Return the (x, y) coordinate for the center point of the cell that contains the specified text.  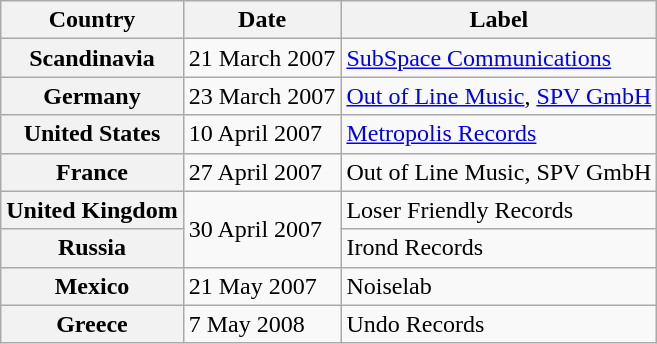
Metropolis Records (499, 134)
Noiselab (499, 286)
France (92, 172)
Date (262, 20)
Undo Records (499, 324)
10 April 2007 (262, 134)
SubSpace Communications (499, 58)
Russia (92, 248)
Mexico (92, 286)
Loser Friendly Records (499, 210)
30 April 2007 (262, 229)
Country (92, 20)
23 March 2007 (262, 96)
United Kingdom (92, 210)
Irond Records (499, 248)
Label (499, 20)
27 April 2007 (262, 172)
United States (92, 134)
Greece (92, 324)
Scandinavia (92, 58)
7 May 2008 (262, 324)
Germany (92, 96)
21 May 2007 (262, 286)
21 March 2007 (262, 58)
